Return [X, Y] of the center of cell containing provided text 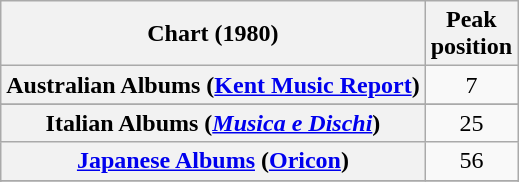
Japanese Albums (Oricon) [213, 161]
25 [471, 123]
Peakposition [471, 34]
Chart (1980) [213, 34]
Italian Albums (Musica e Dischi) [213, 123]
7 [471, 85]
56 [471, 161]
Australian Albums (Kent Music Report) [213, 85]
